Output the (X, Y) coordinate of the center of the cell containing the given text.  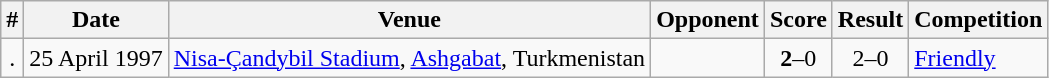
Opponent (708, 20)
# (12, 20)
Friendly (978, 58)
Venue (409, 20)
Competition (978, 20)
Result (870, 20)
25 April 1997 (96, 58)
Nisa-Çandybil Stadium, Ashgabat, Turkmenistan (409, 58)
. (12, 58)
Date (96, 20)
Score (798, 20)
